Return the (X, Y) coordinate for the center point of the cell that contains the specified text.  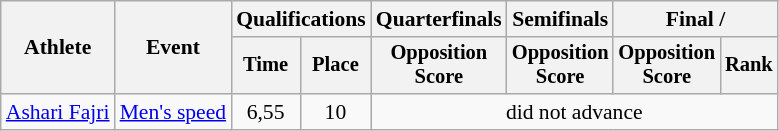
Ashari Fajri (58, 112)
Final / (695, 19)
10 (336, 112)
Qualifications (301, 19)
Athlete (58, 48)
did not advance (574, 112)
Place (336, 66)
Quarterfinals (439, 19)
Men's speed (174, 112)
Semifinals (560, 19)
Event (174, 48)
Time (266, 66)
Rank (749, 66)
6,55 (266, 112)
